Scan for the cell matching the given text and deliver its (x, y) coordinate at center. 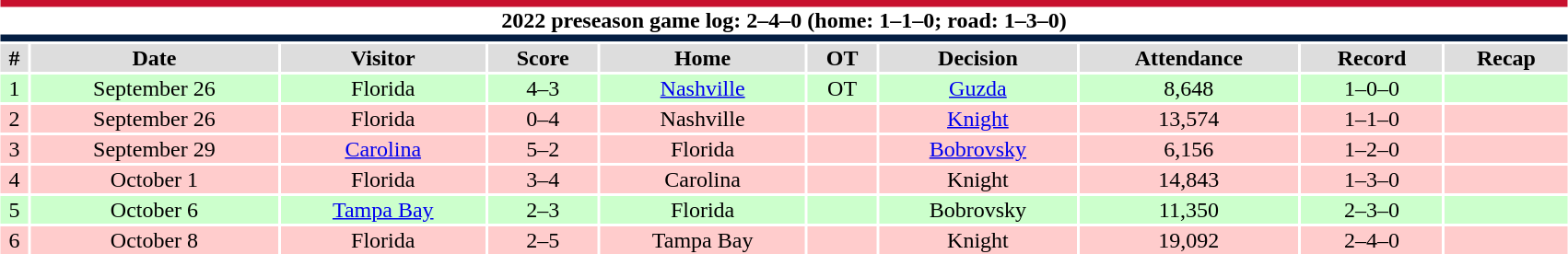
2–5 (543, 240)
Home (702, 58)
2 (15, 119)
2022 preseason game log: 2–4–0 (home: 1–1–0; road: 1–3–0) (784, 20)
3 (15, 149)
Recap (1506, 58)
Decision (977, 58)
Date (154, 58)
4–3 (543, 88)
October 8 (154, 240)
Record (1371, 58)
19,092 (1188, 240)
1–1–0 (1371, 119)
3–4 (543, 179)
1 (15, 88)
2–3–0 (1371, 210)
6,156 (1188, 149)
8,648 (1188, 88)
Guzda (977, 88)
# (15, 58)
September 29 (154, 149)
5 (15, 210)
2–4–0 (1371, 240)
11,350 (1188, 210)
6 (15, 240)
13,574 (1188, 119)
October 1 (154, 179)
Visitor (383, 58)
Score (543, 58)
October 6 (154, 210)
1–2–0 (1371, 149)
14,843 (1188, 179)
1–0–0 (1371, 88)
2–3 (543, 210)
5–2 (543, 149)
4 (15, 179)
1–3–0 (1371, 179)
0–4 (543, 119)
Attendance (1188, 58)
